Pinpoint the cell where the given text exists, returning its (X, Y) midpoint coordinate. 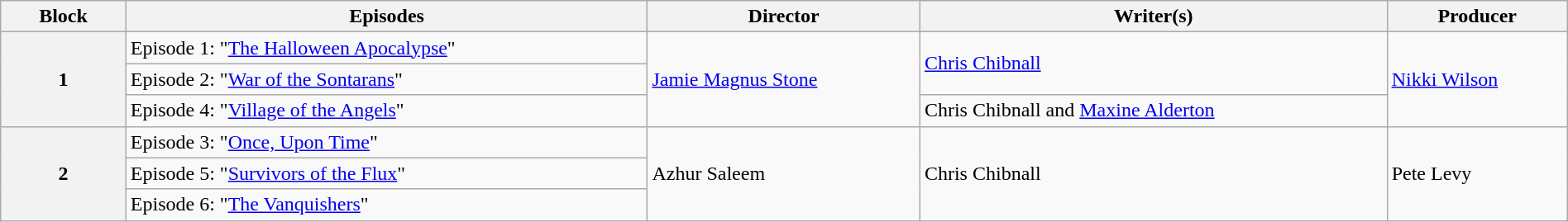
Jamie Magnus Stone (784, 79)
Pete Levy (1477, 173)
Writer(s) (1153, 17)
Episode 2: "War of the Sontarans" (387, 79)
Nikki Wilson (1477, 79)
Azhur Saleem (784, 173)
Episode 6: "The Vanquishers" (387, 205)
Episode 3: "Once, Upon Time" (387, 142)
Episodes (387, 17)
Chris Chibnall and Maxine Alderton (1153, 111)
Episode 5: "Survivors of the Flux" (387, 173)
2 (64, 173)
Block (64, 17)
Episode 4: "Village of the Angels" (387, 111)
Director (784, 17)
Producer (1477, 17)
1 (64, 79)
Episode 1: "The Halloween Apocalypse" (387, 48)
